Extract the [X, Y] coordinate from the center of the cell holding the provided text.  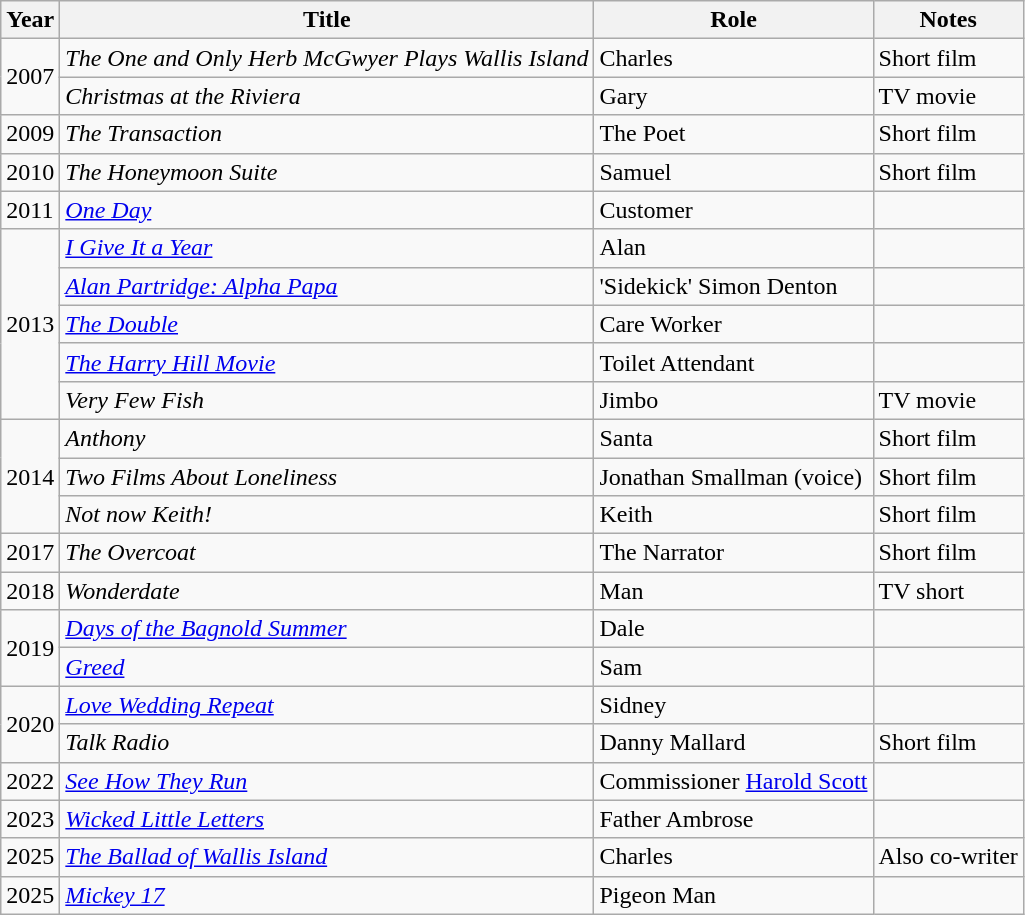
Danny Mallard [734, 743]
2010 [30, 172]
Title [327, 20]
Alan Partridge: Alpha Papa [327, 286]
2022 [30, 781]
2014 [30, 476]
2023 [30, 819]
TV short [948, 591]
Love Wedding Repeat [327, 705]
Not now Keith! [327, 515]
Alan [734, 248]
The Transaction [327, 134]
Two Films About Loneliness [327, 477]
2019 [30, 648]
Customer [734, 210]
Man [734, 591]
Wicked Little Letters [327, 819]
Toilet Attendant [734, 362]
The Double [327, 324]
Also co-writer [948, 857]
'Sidekick' Simon Denton [734, 286]
The Overcoat [327, 553]
Gary [734, 96]
The Ballad of Wallis Island [327, 857]
Year [30, 20]
Dale [734, 629]
Role [734, 20]
Care Worker [734, 324]
I Give It a Year [327, 248]
2009 [30, 134]
Talk Radio [327, 743]
The Honeymoon Suite [327, 172]
2011 [30, 210]
Samuel [734, 172]
See How They Run [327, 781]
One Day [327, 210]
Father Ambrose [734, 819]
2020 [30, 724]
The Harry Hill Movie [327, 362]
2018 [30, 591]
Keith [734, 515]
Jonathan Smallman (voice) [734, 477]
The Narrator [734, 553]
Jimbo [734, 400]
Santa [734, 438]
Sam [734, 667]
2017 [30, 553]
Sidney [734, 705]
Mickey 17 [327, 895]
The One and Only Herb McGwyer Plays Wallis Island [327, 58]
The Poet [734, 134]
Anthony [327, 438]
Greed [327, 667]
2013 [30, 324]
Christmas at the Riviera [327, 96]
2007 [30, 77]
Wonderdate [327, 591]
Commissioner Harold Scott [734, 781]
Notes [948, 20]
Pigeon Man [734, 895]
Very Few Fish [327, 400]
Days of the Bagnold Summer [327, 629]
